Extract the [X, Y] coordinate from the center of the cell holding the provided text.  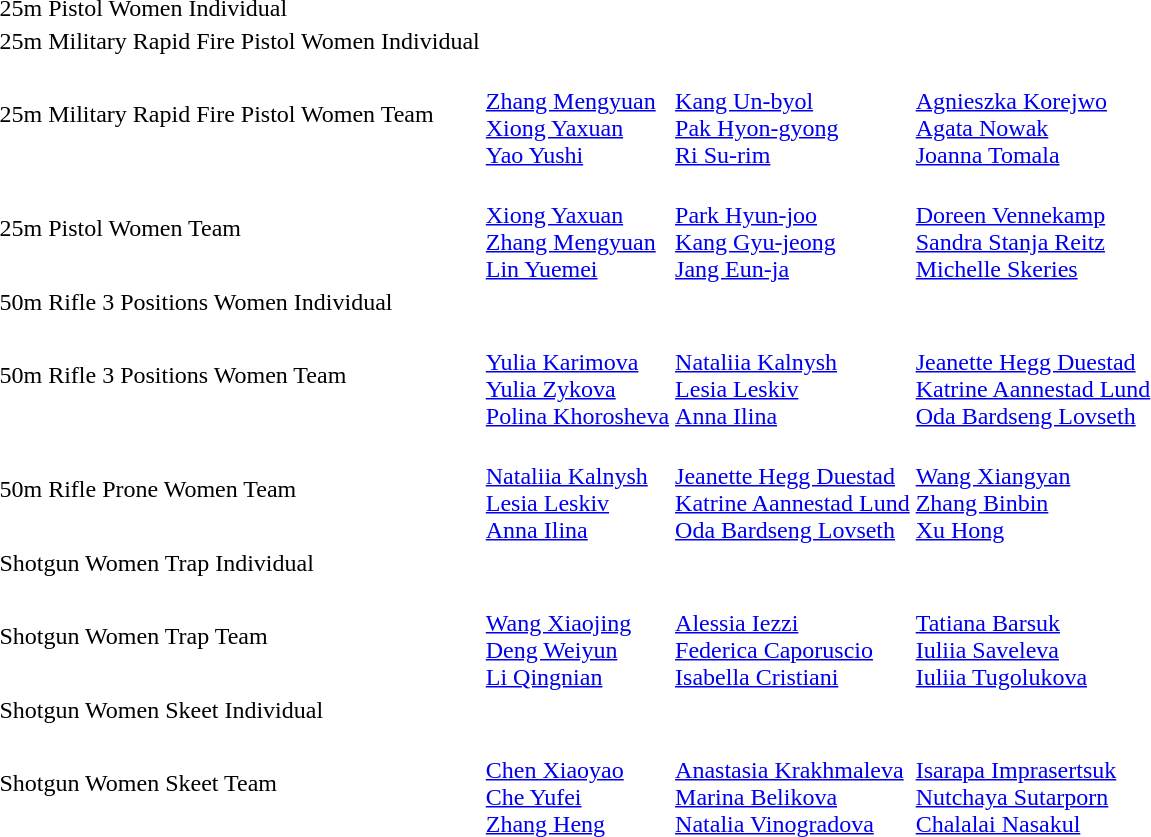
Xiong YaxuanZhang MengyuanLin Yuemei [577, 228]
Zhang MengyuanXiong YaxuanYao Yushi [577, 114]
Park Hyun-jooKang Gyu-jeongJang Eun-ja [793, 228]
Yulia KarimovaYulia ZykovaPolina Khorosheva [577, 376]
Alessia IezziFederica CaporuscioIsabella Cristiani [793, 636]
Wang XiaojingDeng WeiyunLi Qingnian [577, 636]
Kang Un-byolPak Hyon-gyongRi Su-rim [793, 114]
Jeanette Hegg DuestadKatrine Aannestad LundOda Bardseng Lovseth [793, 490]
